Search for the cell housing the specified text and yield its (x, y) center coordinate. 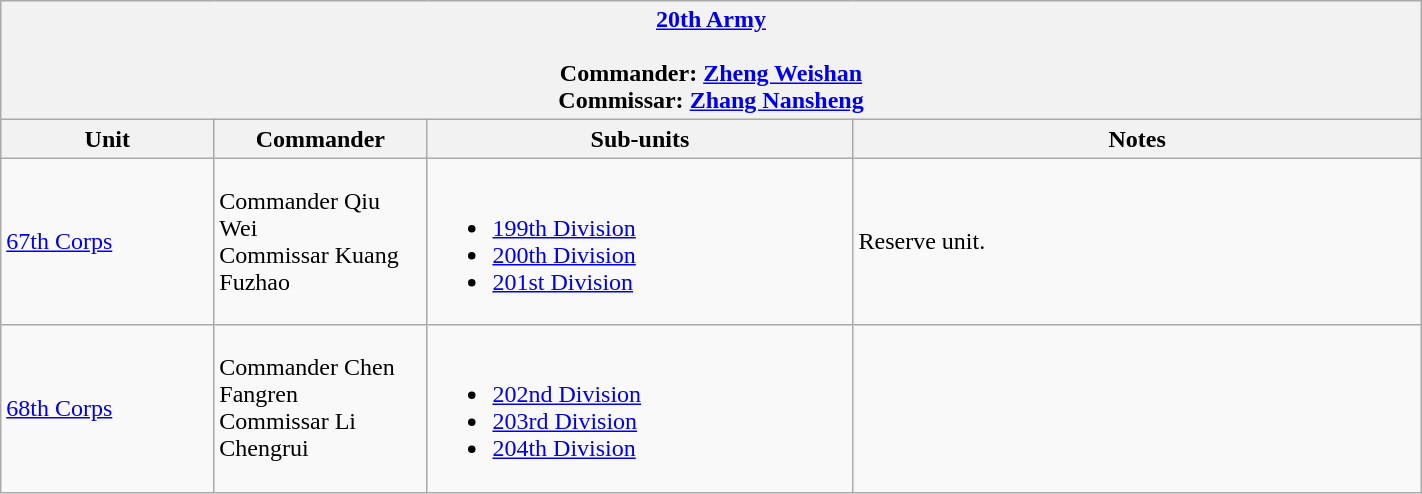
202nd Division203rd Division204th Division (640, 408)
68th Corps (108, 408)
Commander Chen FangrenCommissar Li Chengrui (320, 408)
Commander (320, 139)
Reserve unit. (1137, 242)
199th Division200th Division201st Division (640, 242)
67th Corps (108, 242)
Unit (108, 139)
Notes (1137, 139)
20th ArmyCommander: Zheng Weishan Commissar: Zhang Nansheng (711, 60)
Sub-units (640, 139)
Commander Qiu WeiCommissar Kuang Fuzhao (320, 242)
